For the text-containing cell, return its midpoint in (X, Y) coordinate format. 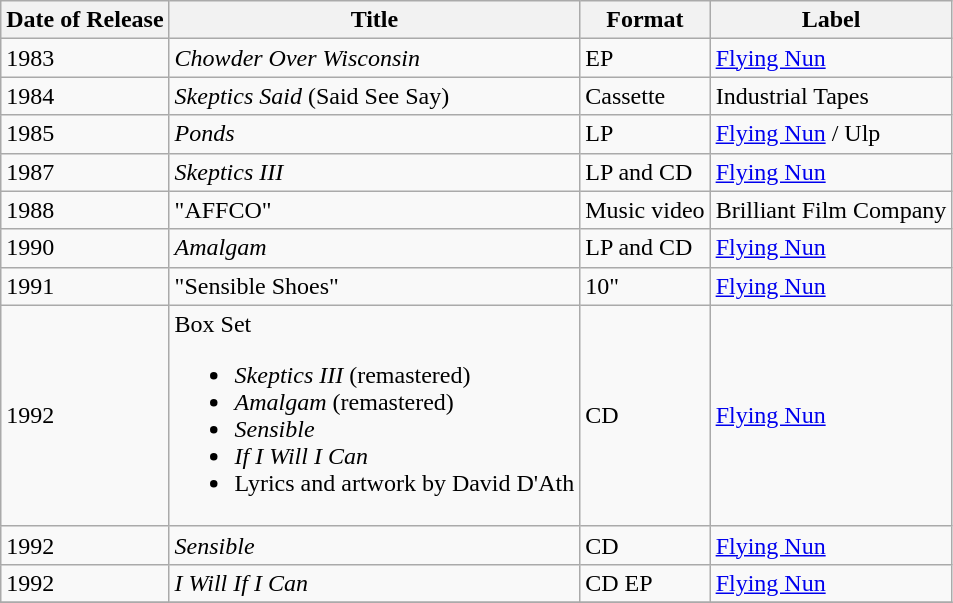
1987 (85, 172)
"AFFCO" (374, 210)
Flying Nun / Ulp (831, 134)
Chowder Over Wisconsin (374, 58)
"Sensible Shoes" (374, 286)
Box SetSkeptics III (remastered)Amalgam (remastered)SensibleIf I Will I CanLyrics and artwork by David D'Ath (374, 416)
Title (374, 20)
Date of Release (85, 20)
1985 (85, 134)
Brilliant Film Company (831, 210)
Skeptics III (374, 172)
LP (645, 134)
Skeptics Said (Said See Say) (374, 96)
Music video (645, 210)
10" (645, 286)
1988 (85, 210)
Format (645, 20)
Amalgam (374, 248)
Ponds (374, 134)
Sensible (374, 545)
EP (645, 58)
1984 (85, 96)
I Will If I Can (374, 583)
Cassette (645, 96)
Label (831, 20)
1983 (85, 58)
CD EP (645, 583)
1991 (85, 286)
1990 (85, 248)
Industrial Tapes (831, 96)
